Return the [x, y] coordinate for the center point of the cell that contains the specified text.  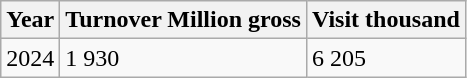
Year [30, 20]
2024 [30, 58]
Visit thousand [386, 20]
6 205 [386, 58]
Turnover Million gross [184, 20]
1 930 [184, 58]
